Pinpoint the cell where the given text exists, returning its [X, Y] midpoint coordinate. 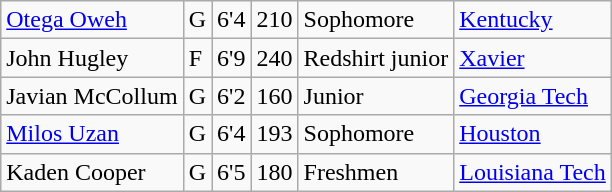
6'5 [232, 172]
193 [274, 134]
210 [274, 20]
F [197, 58]
160 [274, 96]
Milos Uzan [92, 134]
Redshirt junior [376, 58]
Xavier [533, 58]
Otega Oweh [92, 20]
Georgia Tech [533, 96]
Kentucky [533, 20]
180 [274, 172]
240 [274, 58]
Junior [376, 96]
Kaden Cooper [92, 172]
6'2 [232, 96]
John Hugley [92, 58]
6'9 [232, 58]
Houston [533, 134]
Freshmen [376, 172]
Louisiana Tech [533, 172]
Javian McCollum [92, 96]
